Search for the cell housing the specified text and yield its (X, Y) center coordinate. 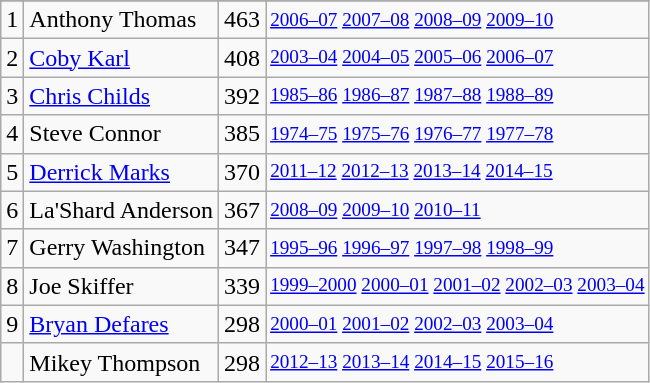
2012–13 2013–14 2014–15 2015–16 (458, 362)
Steve Connor (122, 134)
Bryan Defares (122, 324)
1999–2000 2000–01 2001–02 2002–03 2003–04 (458, 286)
2011–12 2012–13 2013–14 2014–15 (458, 172)
Derrick Marks (122, 172)
1985–86 1986–87 1987–88 1988–89 (458, 96)
9 (12, 324)
6 (12, 210)
5 (12, 172)
7 (12, 248)
339 (242, 286)
3 (12, 96)
Chris Childs (122, 96)
Anthony Thomas (122, 20)
La'Shard Anderson (122, 210)
2 (12, 58)
4 (12, 134)
2006–07 2007–08 2008–09 2009–10 (458, 20)
2000–01 2001–02 2002–03 2003–04 (458, 324)
367 (242, 210)
1974–75 1975–76 1976–77 1977–78 (458, 134)
408 (242, 58)
Mikey Thompson (122, 362)
347 (242, 248)
1995–96 1996–97 1997–98 1998–99 (458, 248)
1 (12, 20)
Coby Karl (122, 58)
8 (12, 286)
2003–04 2004–05 2005–06 2006–07 (458, 58)
Joe Skiffer (122, 286)
370 (242, 172)
392 (242, 96)
385 (242, 134)
463 (242, 20)
2008–09 2009–10 2010–11 (458, 210)
Gerry Washington (122, 248)
